Return (X, Y) of the center of cell containing provided text 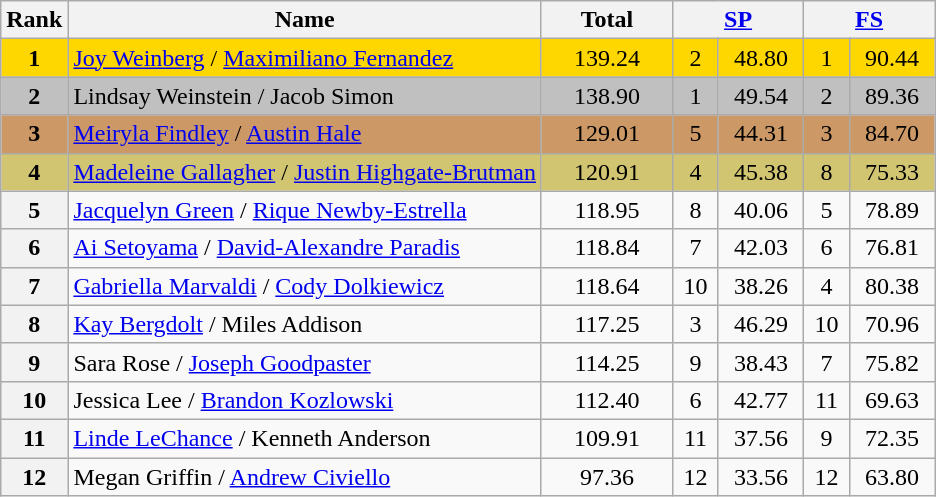
84.70 (892, 134)
46.29 (760, 324)
118.64 (606, 286)
78.89 (892, 210)
89.36 (892, 96)
Total (606, 20)
37.56 (760, 438)
42.77 (760, 400)
49.54 (760, 96)
45.38 (760, 172)
Madeleine Gallagher / Justin Highgate-Brutman (305, 172)
69.63 (892, 400)
112.40 (606, 400)
138.90 (606, 96)
120.91 (606, 172)
Linde LeChance / Kenneth Anderson (305, 438)
Joy Weinberg / Maximiliano Fernandez (305, 58)
97.36 (606, 477)
Sara Rose / Joseph Goodpaster (305, 362)
118.95 (606, 210)
75.33 (892, 172)
FS (870, 20)
Ai Setoyama / David-Alexandre Paradis (305, 248)
90.44 (892, 58)
Jessica Lee / Brandon Kozlowski (305, 400)
Name (305, 20)
33.56 (760, 477)
38.43 (760, 362)
Jacquelyn Green / Rique Newby-Estrella (305, 210)
76.81 (892, 248)
109.91 (606, 438)
Meiryla Findley / Austin Hale (305, 134)
38.26 (760, 286)
139.24 (606, 58)
Rank (34, 20)
118.84 (606, 248)
48.80 (760, 58)
114.25 (606, 362)
63.80 (892, 477)
SP (738, 20)
Lindsay Weinstein / Jacob Simon (305, 96)
117.25 (606, 324)
Gabriella Marvaldi / Cody Dolkiewicz (305, 286)
75.82 (892, 362)
42.03 (760, 248)
44.31 (760, 134)
Kay Bergdolt / Miles Addison (305, 324)
129.01 (606, 134)
40.06 (760, 210)
Megan Griffin / Andrew Civiello (305, 477)
80.38 (892, 286)
70.96 (892, 324)
72.35 (892, 438)
